Search for the cell housing the specified text and yield its [X, Y] center coordinate. 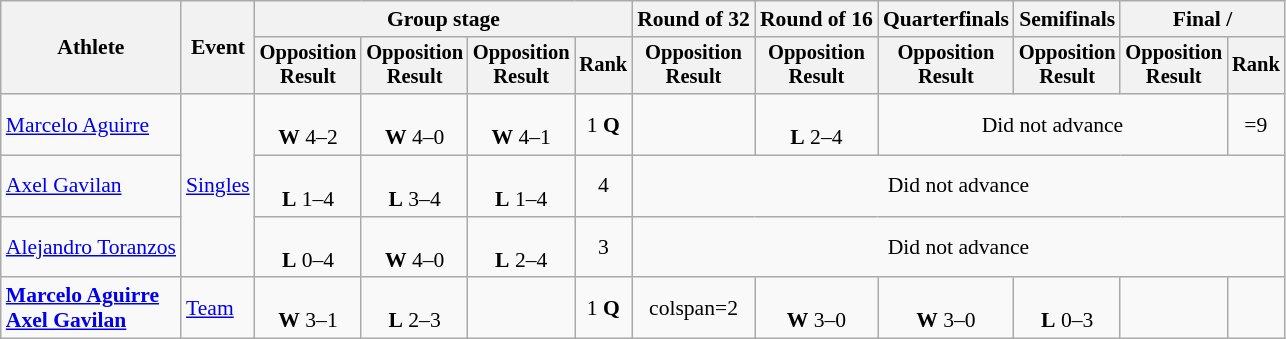
Event [218, 48]
Round of 32 [694, 19]
L 3–4 [414, 186]
Round of 16 [816, 19]
Athlete [91, 48]
L 2–3 [414, 308]
W 4–2 [308, 124]
Group stage [444, 19]
W 3–1 [308, 308]
Axel Gavilan [91, 186]
Alejandro Toranzos [91, 248]
colspan=2 [694, 308]
Singles [218, 186]
Semifinals [1068, 19]
Final / [1202, 19]
L 0–4 [308, 248]
4 [603, 186]
W 4–1 [522, 124]
L 0–3 [1068, 308]
3 [603, 248]
Marcelo Aguirre [91, 124]
Marcelo AguirreAxel Gavilan [91, 308]
=9 [1256, 124]
Team [218, 308]
Quarterfinals [946, 19]
